Return the [X, Y] coordinate for the center point of the cell that contains the specified text.  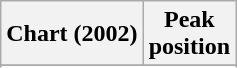
Chart (2002) [72, 34]
Peakposition [189, 34]
